Find where the given text appears and provide that cell's center as [x, y] coordinate. 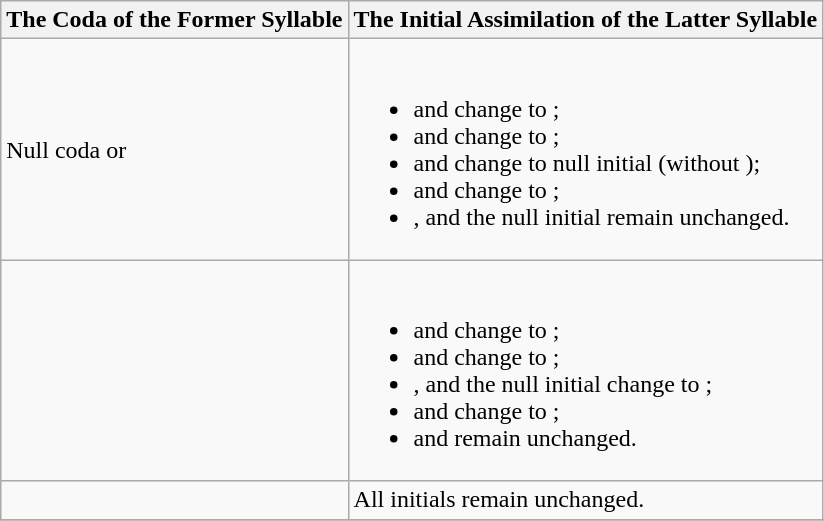
All initials remain unchanged. [586, 500]
The Initial Assimilation of the Latter Syllable [586, 20]
and change to ; and change to ;, and the null initial change to ; and change to ; and remain unchanged. [586, 370]
The Coda of the Former Syllable [174, 20]
Null coda or [174, 150]
and change to ; and change to ; and change to null initial (without ); and change to ;, and the null initial remain unchanged. [586, 150]
